Determine the (X, Y) coordinate at the center of the cell enclosing the given text.  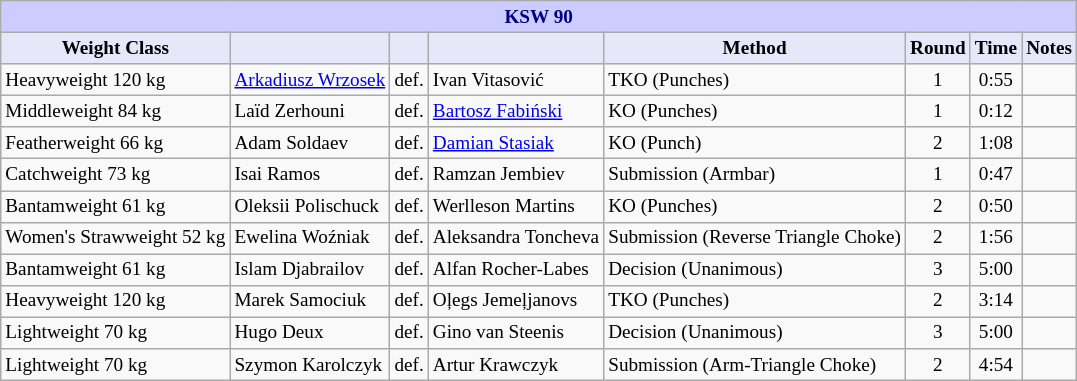
KO (Punch) (755, 143)
Aleksandra Toncheva (516, 238)
Oļegs Jemeļjanovs (516, 301)
Middleweight 84 kg (116, 111)
Werlleson Martins (516, 206)
0:50 (996, 206)
Method (755, 48)
Submission (Arm-Triangle Choke) (755, 365)
Marek Samociuk (310, 301)
Weight Class (116, 48)
1:56 (996, 238)
Submission (Reverse Triangle Choke) (755, 238)
Islam Djabrailov (310, 270)
Oleksii Polischuck (310, 206)
0:55 (996, 80)
KSW 90 (539, 17)
Laïd Zerhouni (310, 111)
Bartosz Fabiński (516, 111)
Round (938, 48)
Women's Strawweight 52 kg (116, 238)
1:08 (996, 143)
Szymon Karolczyk (310, 365)
Ewelina Woźniak (310, 238)
Alfan Rocher-Labes (516, 270)
Damian Stasiak (516, 143)
Ramzan Jembiev (516, 175)
Ivan Vitasović (516, 80)
Time (996, 48)
Submission (Armbar) (755, 175)
Arkadiusz Wrzosek (310, 80)
Featherweight 66 kg (116, 143)
Catchweight 73 kg (116, 175)
0:47 (996, 175)
Notes (1050, 48)
Hugo Deux (310, 333)
Isai Ramos (310, 175)
Artur Krawczyk (516, 365)
Gino van Steenis (516, 333)
Adam Soldaev (310, 143)
4:54 (996, 365)
3:14 (996, 301)
0:12 (996, 111)
